Return (X, Y) of the center of cell containing provided text 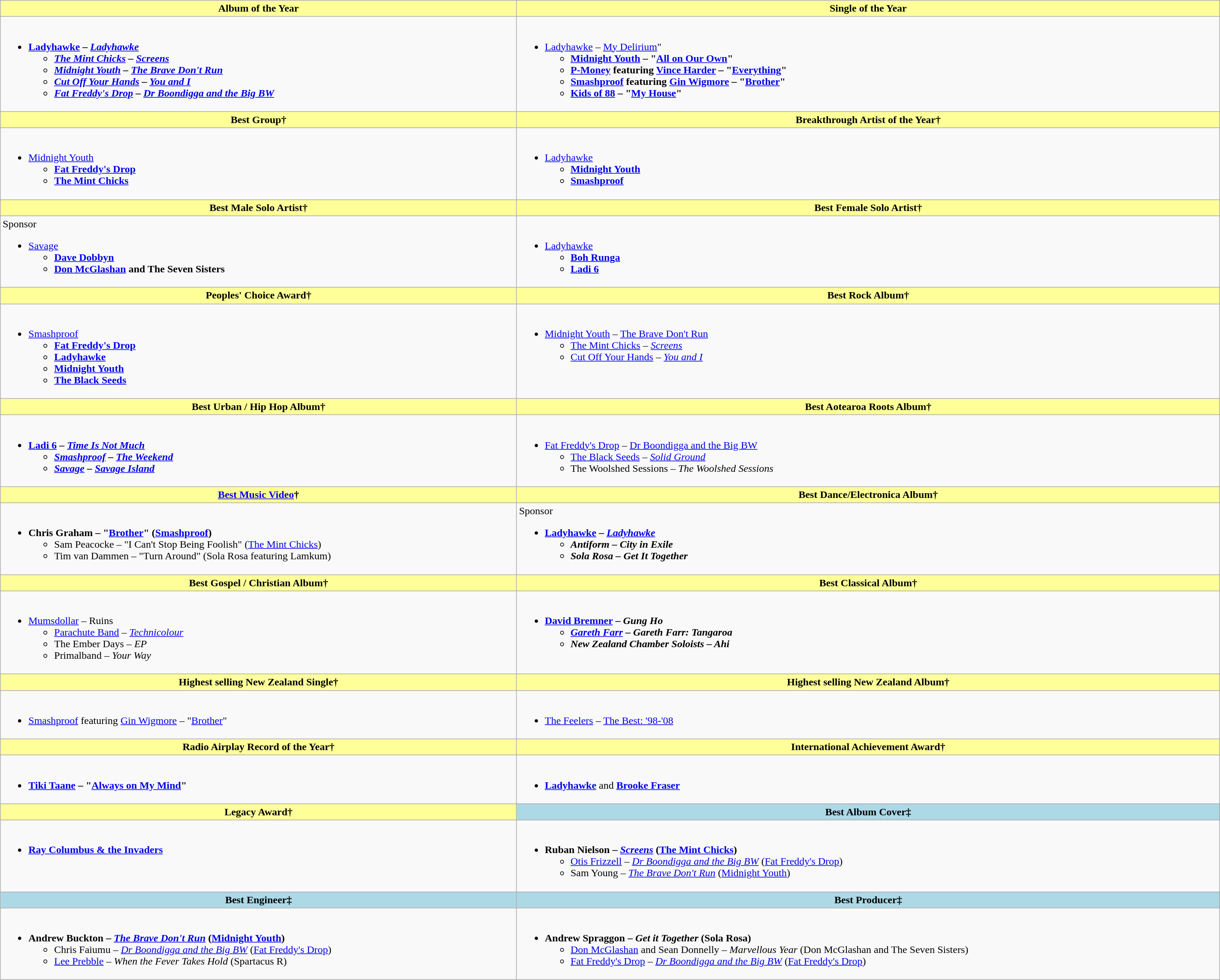
Best Engineer‡ (259, 900)
Highest selling New Zealand Single† (259, 682)
Best Rock Album† (868, 296)
Best Album Cover‡ (868, 812)
Ray Columbus & the Invaders (259, 856)
International Achievement Award† (868, 747)
Single of the Year (868, 9)
Best Urban / Hip Hop Album† (259, 407)
Legacy Award† (259, 812)
David Bremner – Gung HoGareth Farr – Gareth Farr: TangaroaNew Zealand Chamber Soloists – Ahi (868, 633)
Best Gospel / Christian Album† (259, 583)
Best Male Solo Artist† (259, 208)
Album of the Year (259, 9)
SponsorLadyhawke – LadyhawkeAntiform – City in ExileSola Rosa – Get It Together (868, 539)
Tiki Taane – "Always on My Mind" (259, 780)
Ladi 6 – Time Is Not MuchSmashproof – The WeekendSavage – Savage Island (259, 450)
Smashproof featuring Gin Wigmore – "Brother" (259, 715)
Midnight Youth – The Brave Don't RunThe Mint Chicks – ScreensCut Off Your Hands – You and I (868, 351)
Best Group† (259, 120)
LadyhawkeBoh RungaLadi 6 (868, 251)
Midnight YouthFat Freddy's DropThe Mint Chicks (259, 164)
SponsorSavageDave DobbynDon McGlashan and The Seven Sisters (259, 251)
Highest selling New Zealand Album† (868, 682)
Fat Freddy's Drop – Dr Boondigga and the Big BWThe Black Seeds – Solid GroundThe Woolshed Sessions – The Woolshed Sessions (868, 450)
LadyhawkeMidnight YouthSmashproof (868, 164)
Best Classical Album† (868, 583)
Best Dance/Electronica Album† (868, 495)
Mumsdollar – RuinsParachute Band – TechnicolourThe Ember Days – EPPrimalband – Your Way (259, 633)
Breakthrough Artist of the Year† (868, 120)
Best Female Solo Artist† (868, 208)
Best Aotearoa Roots Album† (868, 407)
Best Music Video† (259, 495)
Ladyhawke and Brooke Fraser (868, 780)
Best Producer‡ (868, 900)
SmashproofFat Freddy's DropLadyhawkeMidnight YouthThe Black Seeds (259, 351)
Peoples' Choice Award† (259, 296)
Radio Airplay Record of the Year† (259, 747)
The Feelers – The Best: '98-'08 (868, 715)
